Extract the (X, Y) coordinate from the center of the cell holding the provided text.  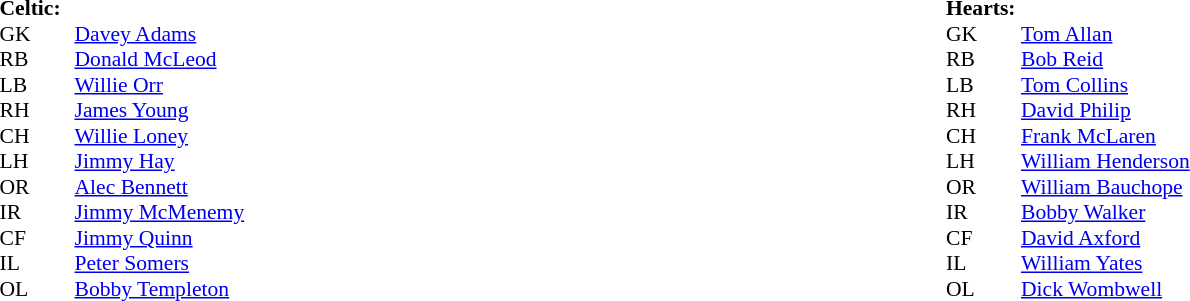
James Young (159, 111)
David Axford (1106, 238)
Willie Loney (159, 136)
Donald McLeod (159, 59)
Peter Somers (159, 263)
David Philip (1106, 111)
Jimmy McMenemy (159, 213)
Frank McLaren (1106, 136)
William Yates (1106, 263)
Alec Bennett (159, 187)
Bob Reid (1106, 59)
Bobby Walker (1106, 213)
William Henderson (1106, 161)
William Bauchope (1106, 187)
Tom Collins (1106, 85)
Tom Allan (1106, 34)
Willie Orr (159, 85)
Jimmy Hay (159, 161)
Jimmy Quinn (159, 238)
Davey Adams (159, 34)
